Extract the [X, Y] coordinate from the center of the cell holding the provided text.  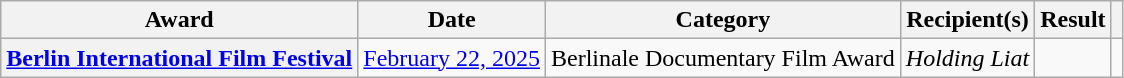
February 22, 2025 [452, 58]
Date [452, 20]
Berlinale Documentary Film Award [724, 58]
Berlin International Film Festival [180, 58]
Result [1073, 20]
Recipient(s) [967, 20]
Award [180, 20]
Holding Liat [967, 58]
Category [724, 20]
